Locate the cell with the specified text and output its (X, Y) center coordinate. 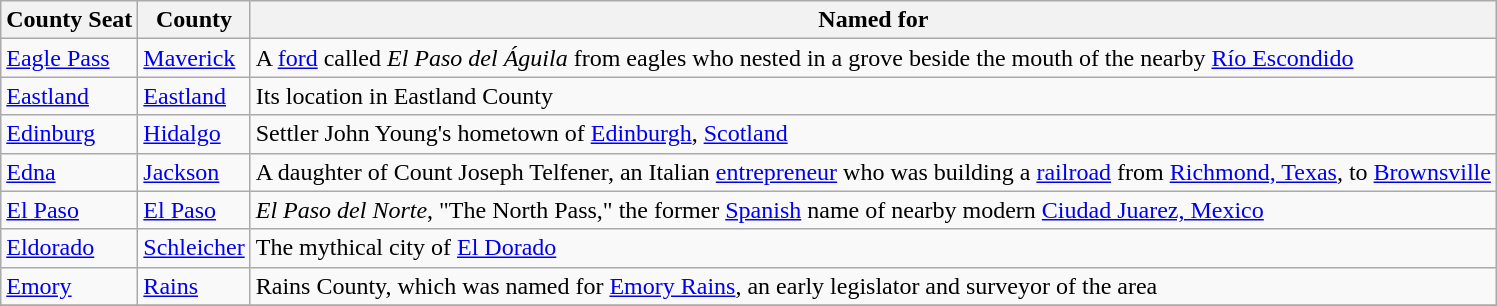
Schleicher (194, 248)
Edna (70, 172)
Emory (70, 286)
A ford called El Paso del Águila from eagles who nested in a grove beside the mouth of the nearby Río Escondido (873, 58)
Edinburg (70, 134)
A daughter of Count Joseph Telfener, an Italian entrepreneur who was building a railroad from Richmond, Texas, to Brownsville (873, 172)
Maverick (194, 58)
Eagle Pass (70, 58)
Named for (873, 20)
Its location in Eastland County (873, 96)
The mythical city of El Dorado (873, 248)
El Paso del Norte, "The North Pass," the former Spanish name of nearby modern Ciudad Juarez, Mexico (873, 210)
Settler John Young's hometown of Edinburgh, Scotland (873, 134)
Eldorado (70, 248)
Rains (194, 286)
County (194, 20)
Rains County, which was named for Emory Rains, an early legislator and surveyor of the area (873, 286)
Jackson (194, 172)
Hidalgo (194, 134)
County Seat (70, 20)
